For the text-containing cell, return its midpoint in [x, y] coordinate format. 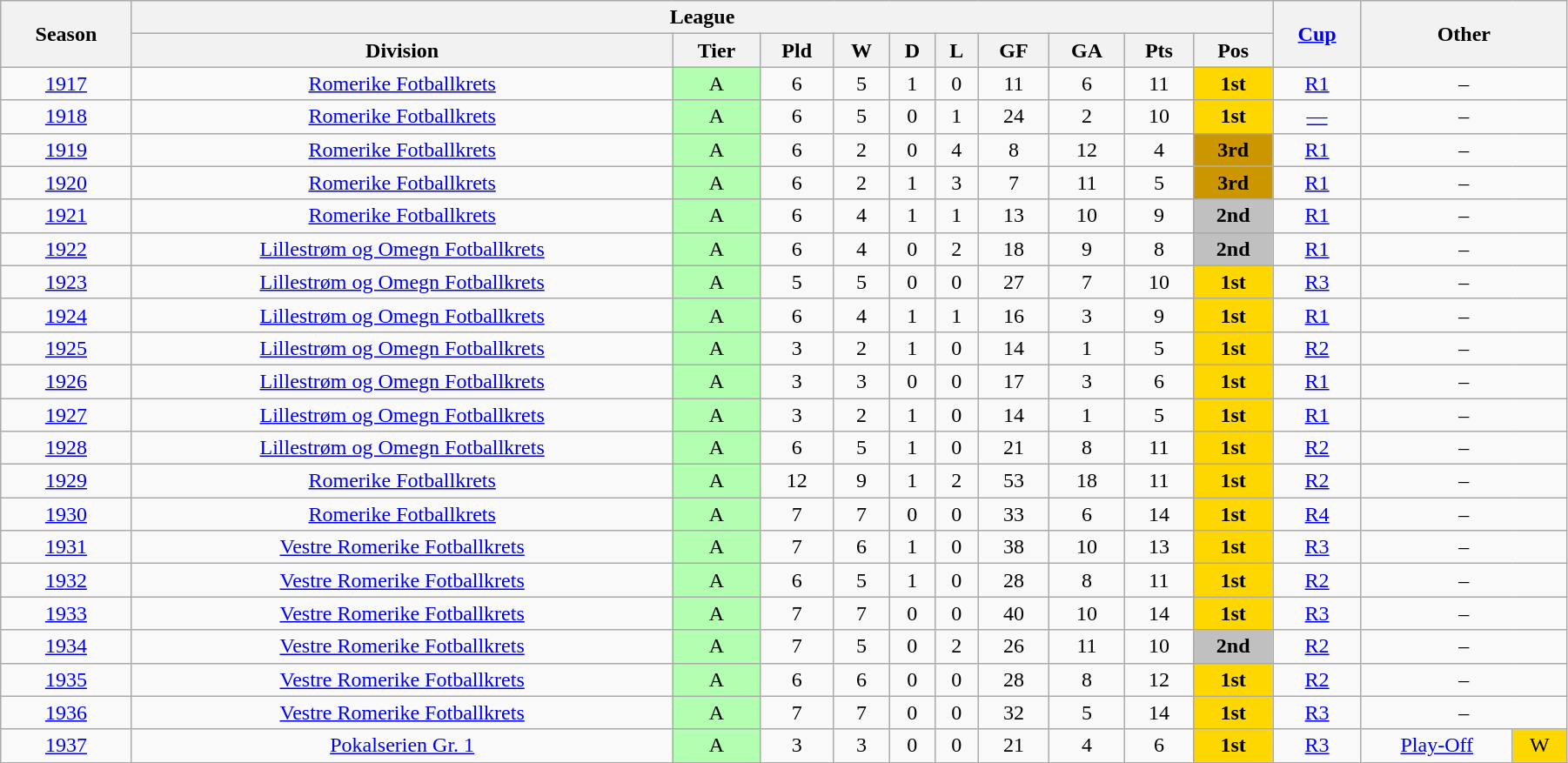
League [702, 17]
1931 [66, 547]
Season [66, 34]
1925 [66, 348]
1929 [66, 481]
1926 [66, 381]
38 [1014, 547]
26 [1014, 646]
24 [1014, 117]
R4 [1317, 514]
53 [1014, 481]
1935 [66, 679]
1922 [66, 249]
GA [1088, 50]
33 [1014, 514]
1924 [66, 315]
16 [1014, 315]
27 [1014, 282]
Pos [1232, 50]
Cup [1317, 34]
Tier [716, 50]
1934 [66, 646]
Pts [1159, 50]
17 [1014, 381]
1919 [66, 150]
1927 [66, 415]
Other [1464, 34]
32 [1014, 713]
Play-Off [1437, 746]
1920 [66, 183]
Pld [797, 50]
1928 [66, 448]
1917 [66, 84]
L [956, 50]
40 [1014, 613]
— [1317, 117]
1930 [66, 514]
Pokalserien Gr. 1 [402, 746]
1936 [66, 713]
D [912, 50]
1932 [66, 580]
1918 [66, 117]
GF [1014, 50]
1923 [66, 282]
Division [402, 50]
1937 [66, 746]
1921 [66, 216]
1933 [66, 613]
